Identify which cell holds the provided text, then report its (x, y) central coordinate. 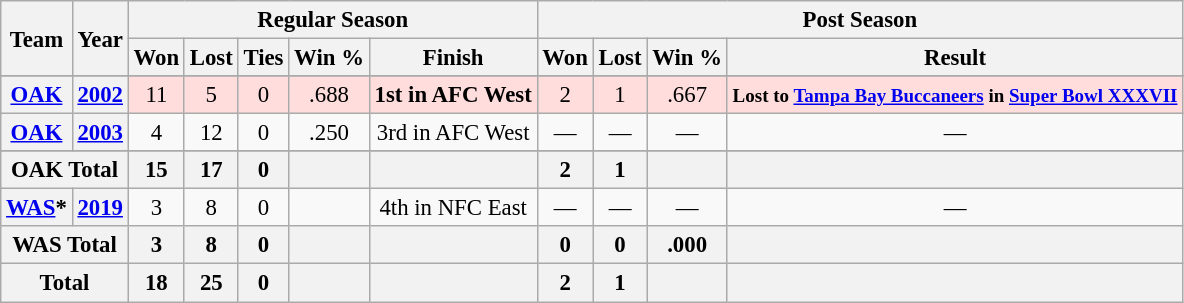
15 (156, 170)
4 (156, 133)
.000 (687, 245)
.667 (687, 95)
WAS* (36, 208)
Lost to Tampa Bay Buccaneers in Super Bowl XXXVII (954, 95)
5 (211, 95)
Result (954, 58)
25 (211, 283)
2019 (100, 208)
Team (36, 38)
OAK Total (65, 170)
17 (211, 170)
2002 (100, 95)
Total (65, 283)
3rd in AFC West (453, 133)
Ties (264, 58)
Year (100, 38)
12 (211, 133)
.688 (329, 95)
11 (156, 95)
18 (156, 283)
Regular Season (332, 20)
Post Season (860, 20)
4th in NFC East (453, 208)
2003 (100, 133)
WAS Total (65, 245)
1st in AFC West (453, 95)
.250 (329, 133)
Finish (453, 58)
